Return the (x, y) coordinate for the center point of the cell that contains the specified text.  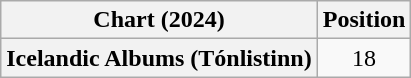
Position (364, 20)
Chart (2024) (159, 20)
18 (364, 58)
Icelandic Albums (Tónlistinn) (159, 58)
